Return the (X, Y) coordinate for the center point of the cell that contains the specified text.  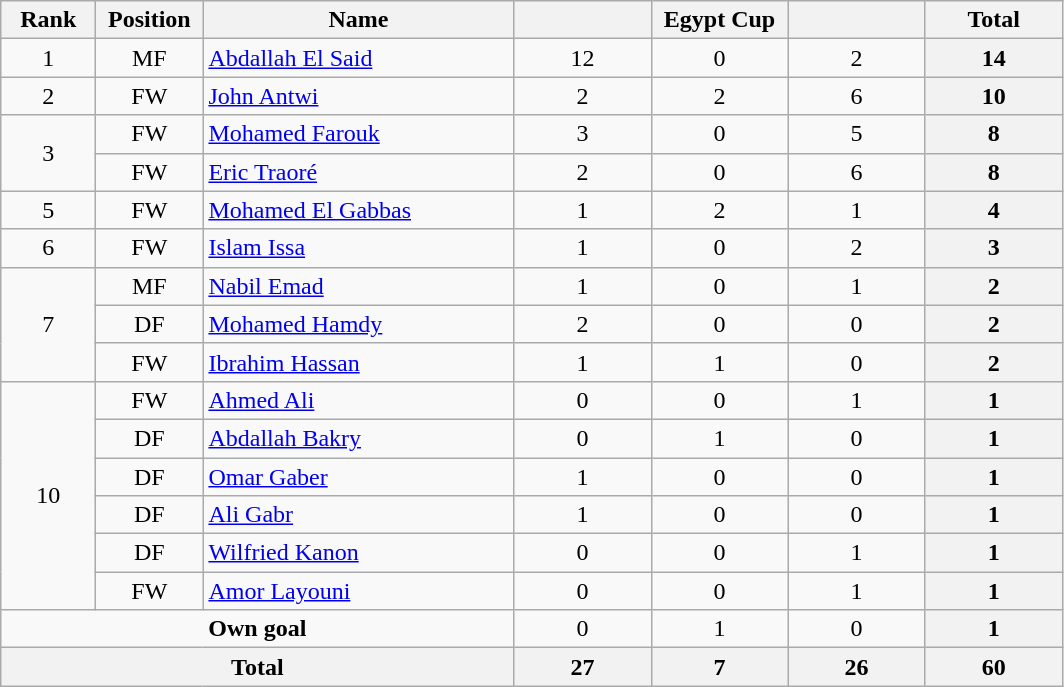
Amor Layouni (358, 591)
Ali Gabr (358, 515)
Islam Issa (358, 248)
Ibrahim Hassan (358, 362)
Nabil Emad (358, 286)
Name (358, 20)
60 (994, 667)
Egypt Cup (720, 20)
Eric Traoré (358, 172)
Ahmed Ali (358, 400)
Position (150, 20)
26 (856, 667)
Mohamed El Gabbas (358, 210)
Rank (48, 20)
Omar Gaber (358, 477)
12 (582, 58)
4 (994, 210)
27 (582, 667)
Own goal (258, 629)
14 (994, 58)
Wilfried Kanon (358, 553)
Abdallah El Said (358, 58)
Mohamed Farouk (358, 134)
Abdallah Bakry (358, 438)
John Antwi (358, 96)
Mohamed Hamdy (358, 324)
